Output the [X, Y] coordinate of the center of the cell containing the given text.  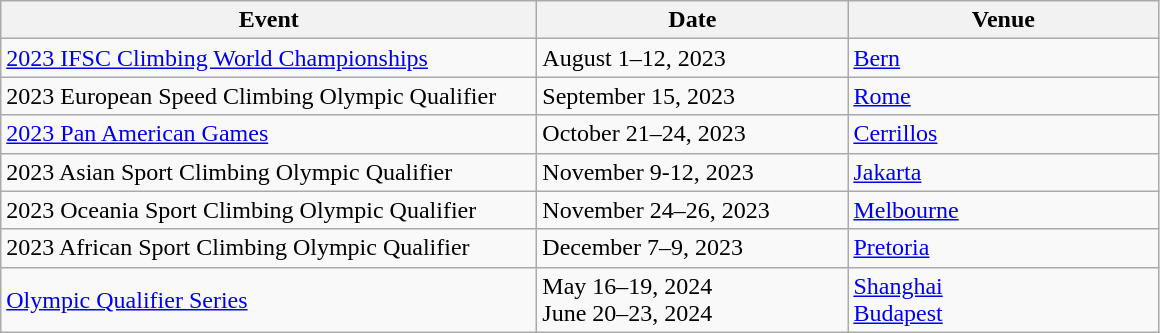
2023 Asian Sport Climbing Olympic Qualifier [269, 172]
Event [269, 20]
May 16–19, 2024June 20–23, 2024 [692, 300]
November 9-12, 2023 [692, 172]
November 24–26, 2023 [692, 210]
Venue [1004, 20]
Date [692, 20]
Melbourne [1004, 210]
Jakarta [1004, 172]
Bern [1004, 58]
September 15, 2023 [692, 96]
Pretoria [1004, 248]
August 1–12, 2023 [692, 58]
Shanghai Budapest [1004, 300]
2023 Pan American Games [269, 134]
Olympic Qualifier Series [269, 300]
2023 European Speed Climbing Olympic Qualifier [269, 96]
Cerrillos [1004, 134]
October 21–24, 2023 [692, 134]
Rome [1004, 96]
2023 African Sport Climbing Olympic Qualifier [269, 248]
2023 IFSC Climbing World Championships [269, 58]
2023 Oceania Sport Climbing Olympic Qualifier [269, 210]
December 7–9, 2023 [692, 248]
